Find where the given text appears and provide that cell's center as [X, Y] coordinate. 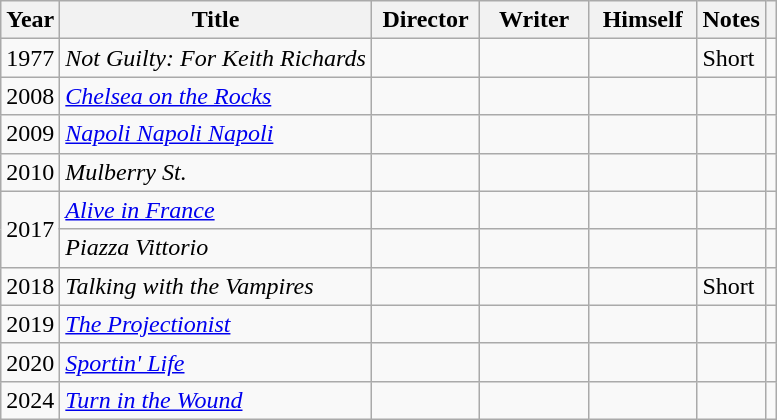
The Projectionist [216, 324]
2008 [30, 96]
Talking with the Vampires [216, 286]
2009 [30, 134]
Himself [642, 20]
Turn in the Wound [216, 400]
1977 [30, 58]
Writer [534, 20]
Year [30, 20]
2020 [30, 362]
Director [426, 20]
2018 [30, 286]
Notes [731, 20]
2010 [30, 172]
2017 [30, 229]
Sportin' Life [216, 362]
2019 [30, 324]
Chelsea on the Rocks [216, 96]
Alive in France [216, 210]
Napoli Napoli Napoli [216, 134]
Piazza Vittorio [216, 248]
2024 [30, 400]
Mulberry St. [216, 172]
Not Guilty: For Keith Richards [216, 58]
Title [216, 20]
